Return [x, y] of the center of cell containing provided text 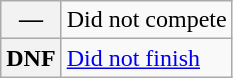
Did not finish [146, 58]
Did not compete [146, 20]
DNF [31, 58]
— [31, 20]
